Determine the (x, y) coordinate at the center of the cell enclosing the given text.  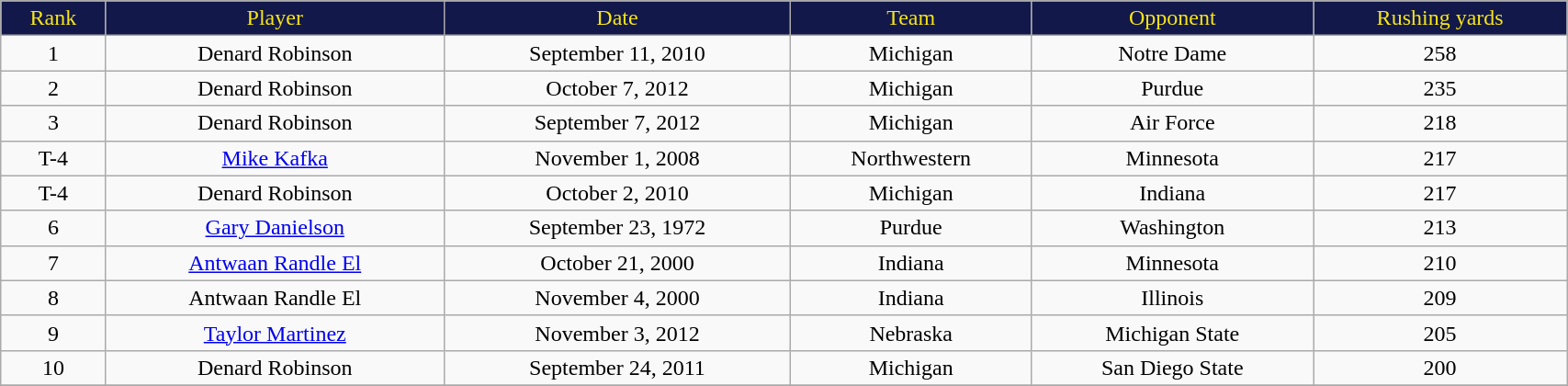
210 (1440, 263)
2 (53, 88)
September 7, 2012 (617, 123)
November 3, 2012 (617, 333)
Player (275, 18)
209 (1440, 298)
Nebraska (911, 333)
Mike Kafka (275, 158)
October 2, 2010 (617, 193)
San Diego State (1172, 368)
Date (617, 18)
Air Force (1172, 123)
Opponent (1172, 18)
Michigan State (1172, 333)
6 (53, 228)
Northwestern (911, 158)
7 (53, 263)
218 (1440, 123)
October 21, 2000 (617, 263)
235 (1440, 88)
Illinois (1172, 298)
November 4, 2000 (617, 298)
258 (1440, 53)
Gary Danielson (275, 228)
Rushing yards (1440, 18)
Rank (53, 18)
Team (911, 18)
Taylor Martinez (275, 333)
September 11, 2010 (617, 53)
1 (53, 53)
September 24, 2011 (617, 368)
205 (1440, 333)
10 (53, 368)
Washington (1172, 228)
213 (1440, 228)
October 7, 2012 (617, 88)
September 23, 1972 (617, 228)
200 (1440, 368)
3 (53, 123)
8 (53, 298)
Notre Dame (1172, 53)
November 1, 2008 (617, 158)
9 (53, 333)
